From the cell containing the given text, extract its center point as [x, y] coordinate. 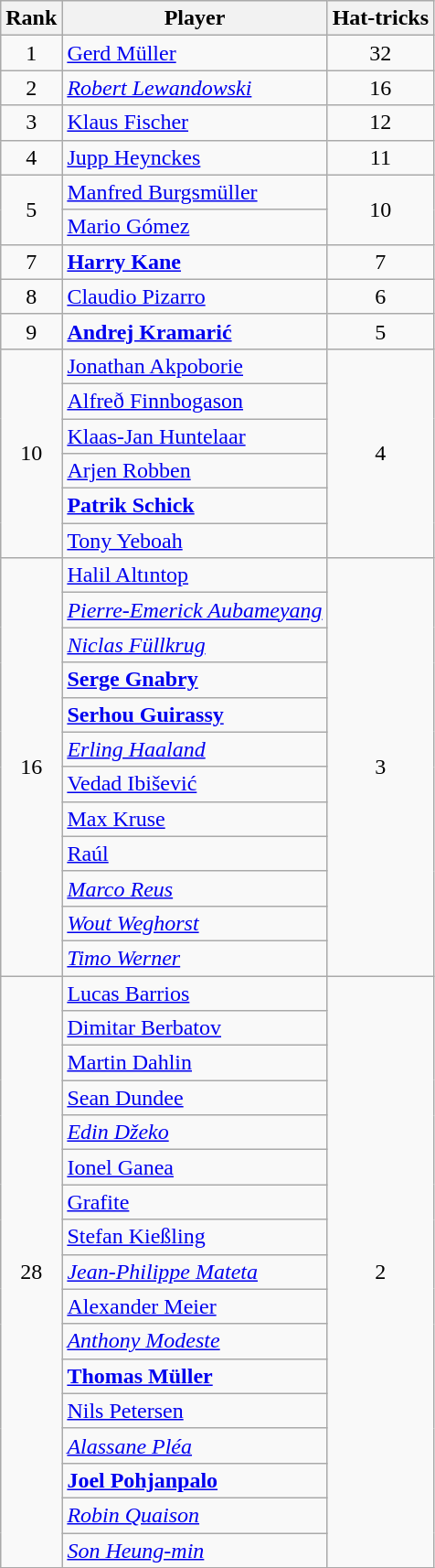
Patrik Schick [195, 506]
11 [380, 157]
Harry Kane [195, 262]
12 [380, 123]
Klaus Fischer [195, 123]
Serge Gnabry [195, 680]
Anthony Modeste [195, 1341]
Mario Gómez [195, 227]
Erling Haaland [195, 749]
Martin Dahlin [195, 1063]
Stefan Kießling [195, 1237]
Grafite [195, 1202]
Thomas Müller [195, 1376]
Jonathan Akpoborie [195, 366]
Serhou Guirassy [195, 714]
Ionel Ganea [195, 1167]
Robert Lewandowski [195, 88]
Niclas Füllkrug [195, 645]
Claudio Pizarro [195, 296]
Sean Dundee [195, 1098]
Hat-tricks [380, 18]
Marco Reus [195, 888]
Alassane Pléa [195, 1445]
Player [195, 18]
28 [31, 1272]
Jupp Heynckes [195, 157]
Lucas Barrios [195, 993]
Edin Džeko [195, 1133]
6 [380, 296]
Gerd Müller [195, 53]
Wout Weghorst [195, 923]
Klaas-Jan Huntelaar [195, 436]
Jean-Philippe Mateta [195, 1272]
Alfreð Finnbogason [195, 401]
Joel Pohjanpalo [195, 1480]
Andrej Kramarić [195, 331]
Max Kruse [195, 819]
Rank [31, 18]
Halil Altıntop [195, 575]
8 [31, 296]
Alexander Meier [195, 1306]
Raúl [195, 854]
Tony Yeboah [195, 541]
Nils Petersen [195, 1411]
Arjen Robben [195, 471]
Timo Werner [195, 958]
9 [31, 331]
Vedad Ibišević [195, 784]
Pierre-Emerick Aubameyang [195, 610]
Dimitar Berbatov [195, 1028]
1 [31, 53]
Robin Quaison [195, 1515]
Manfred Burgsmüller [195, 192]
32 [380, 53]
Son Heung-min [195, 1551]
